Provide the (X, Y) coordinate of the cell's center where the given text is located.  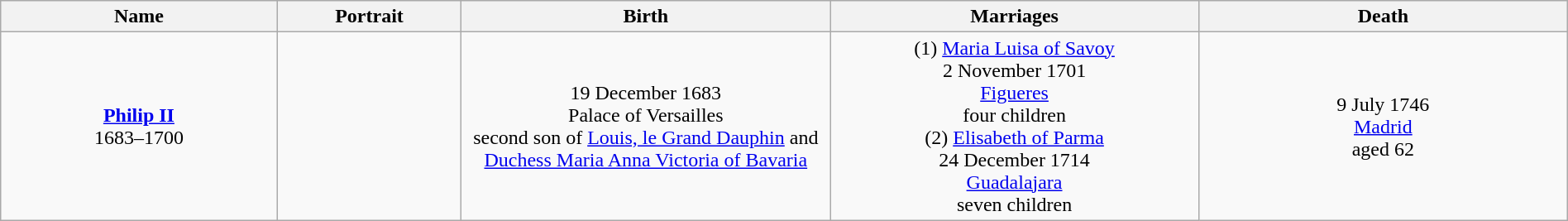
Death (1383, 17)
Marriages (1015, 17)
Birth (646, 17)
Portrait (369, 17)
(1) Maria Luisa of Savoy2 November 1701Figueresfour children (2) Elisabeth of Parma24 December 1714Guadalajaraseven children (1015, 126)
9 July 1746Madridaged 62 (1383, 126)
Philip II1683–1700 (139, 126)
19 December 1683Palace of Versaillessecond son of Louis, le Grand Dauphin and Duchess Maria Anna Victoria of Bavaria (646, 126)
Name (139, 17)
